Scan for the cell matching the given text and deliver its (X, Y) coordinate at center. 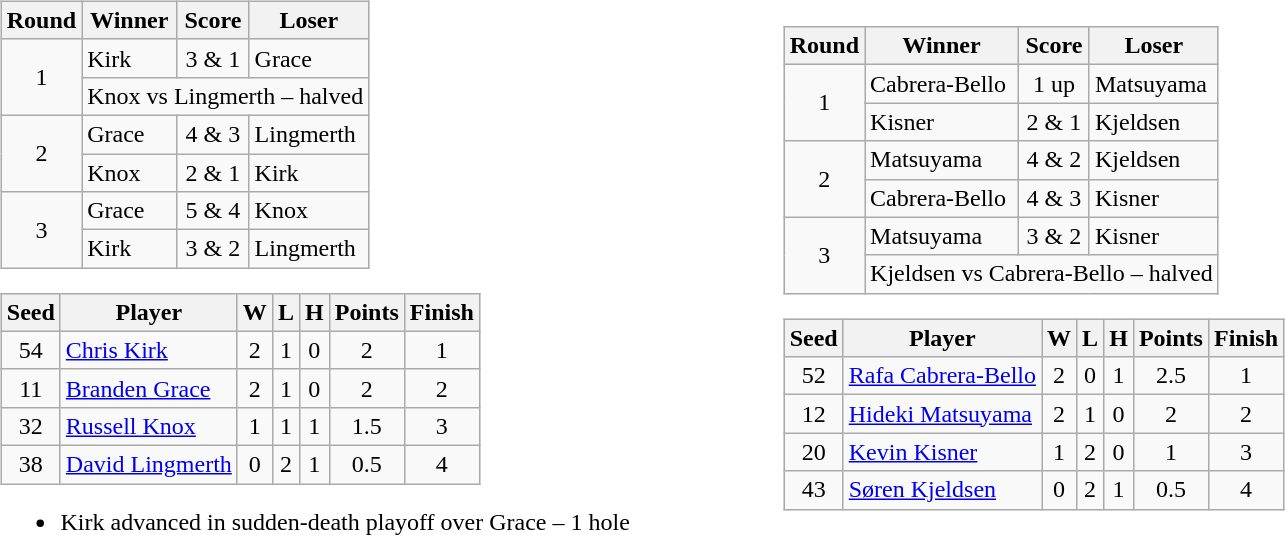
12 (814, 414)
5 & 4 (213, 211)
52 (814, 376)
1.5 (366, 426)
Kevin Kisner (942, 452)
David Lingmerth (148, 464)
Branden Grace (148, 388)
38 (30, 464)
Søren Kjeldsen (942, 490)
Knox vs Lingmerth – halved (226, 96)
54 (30, 350)
3 & 1 (213, 58)
1 up (1054, 84)
20 (814, 452)
Rafa Cabrera-Bello (942, 376)
2.5 (1170, 376)
Chris Kirk (148, 350)
11 (30, 388)
43 (814, 490)
Russell Knox (148, 426)
32 (30, 426)
Hideki Matsuyama (942, 414)
4 & 2 (1054, 160)
Kjeldsen vs Cabrera-Bello – halved (1042, 274)
